Locate the cell with the specified text and output its (x, y) center coordinate. 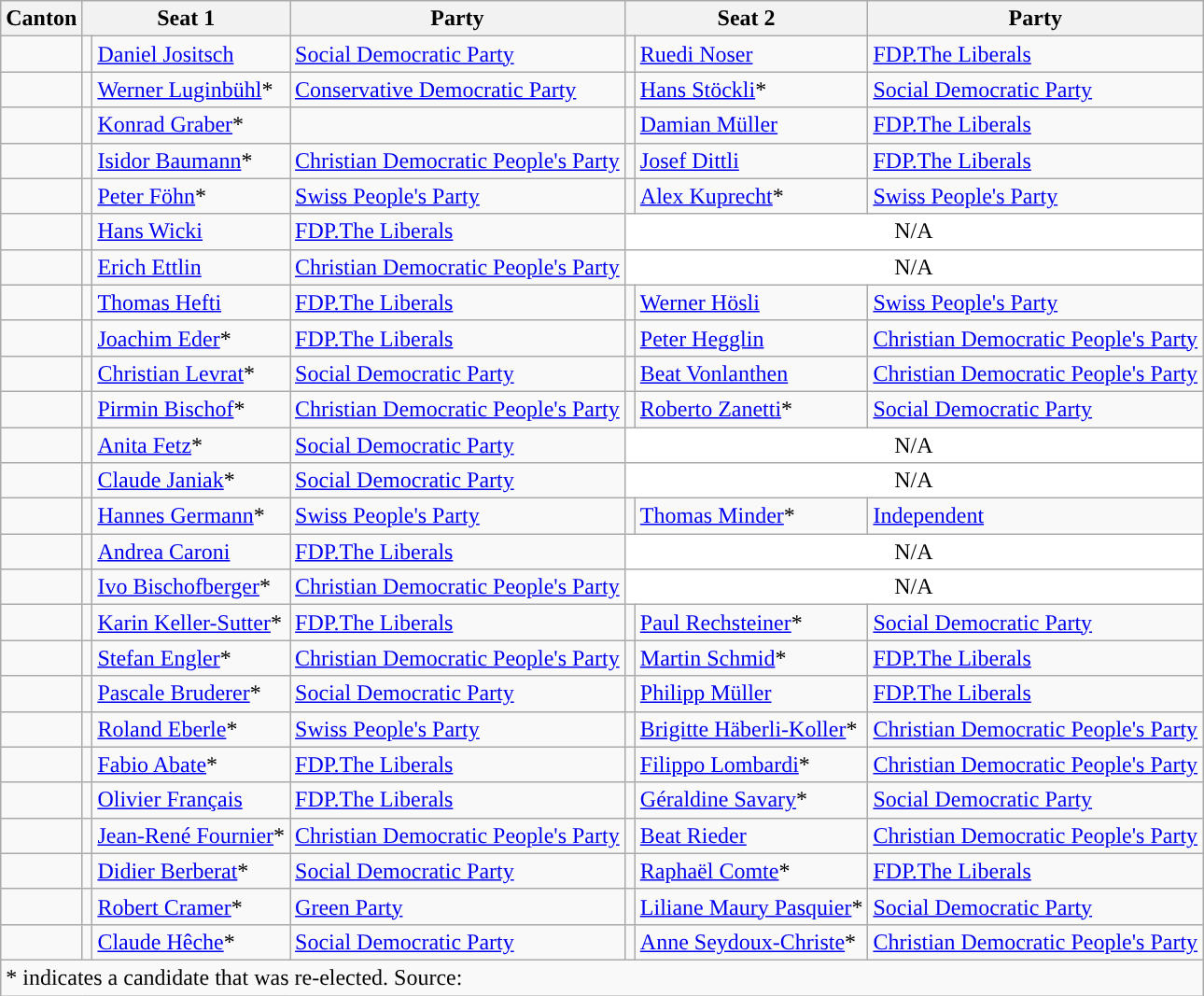
Claude Janiak* (191, 481)
Olivier Français (191, 800)
Peter Föhn* (191, 196)
Werner Luginbühl* (191, 90)
Ivo Bischofberger* (191, 587)
Hans Wicki (191, 231)
Isidor Baumann* (191, 161)
Ruedi Noser (751, 54)
Peter Hegglin (751, 338)
Andrea Caroni (191, 552)
Karin Keller-Sutter* (191, 623)
Hans Stöckli* (751, 90)
Joachim Eder* (191, 338)
Philipp Müller (751, 694)
Anne Seydoux-Christe* (751, 942)
Beat Rieder (751, 835)
Pascale Bruderer* (191, 694)
Brigitte Häberli-Koller* (751, 729)
Anita Fetz* (191, 445)
Géraldine Savary* (751, 800)
Roland Eberle* (191, 729)
Paul Rechsteiner* (751, 623)
Roberto Zanetti* (751, 409)
Filippo Lombardi* (751, 765)
Martin Schmid* (751, 658)
Hannes Germann* (191, 516)
Konrad Graber* (191, 125)
Beat Vonlanthen (751, 373)
Canton (41, 19)
* indicates a candidate that was re-elected. Source: (602, 977)
Werner Hösli (751, 302)
Seat 2 (747, 19)
Fabio Abate* (191, 765)
Christian Levrat* (191, 373)
Josef Dittli (751, 161)
Robert Cramer* (191, 906)
Claude Hêche* (191, 942)
Erich Ettlin (191, 267)
Daniel Jositsch (191, 54)
Green Party (457, 906)
Alex Kuprecht* (751, 196)
Raphaël Comte* (751, 871)
Didier Berberat* (191, 871)
Conservative Democratic Party (457, 90)
Seat 1 (187, 19)
Thomas Hefti (191, 302)
Thomas Minder* (751, 516)
Jean-René Fournier* (191, 835)
Pirmin Bischof* (191, 409)
Liliane Maury Pasquier* (751, 906)
Independent (1036, 516)
Damian Müller (751, 125)
Stefan Engler* (191, 658)
